Locate the cell with the specified text and output its (X, Y) center coordinate. 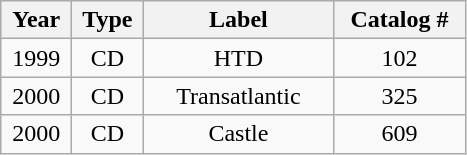
Catalog # (400, 20)
102 (400, 58)
HTD (238, 58)
325 (400, 96)
609 (400, 134)
1999 (36, 58)
Transatlantic (238, 96)
Label (238, 20)
Type (108, 20)
Castle (238, 134)
Year (36, 20)
